Provide the [X, Y] coordinate of the cell's center where the given text is located.  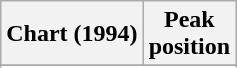
Peakposition [189, 34]
Chart (1994) [72, 34]
